Output the (x, y) coordinate of the center of the cell containing the given text.  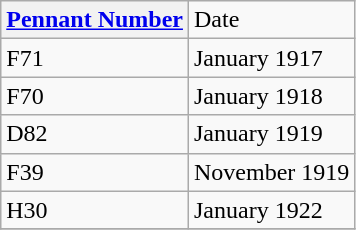
Pennant Number (95, 20)
F39 (95, 172)
January 1919 (271, 134)
Date (271, 20)
November 1919 (271, 172)
F71 (95, 58)
January 1918 (271, 96)
H30 (95, 210)
January 1917 (271, 58)
D82 (95, 134)
January 1922 (271, 210)
F70 (95, 96)
